Output the [X, Y] coordinate of the center of the cell containing the given text.  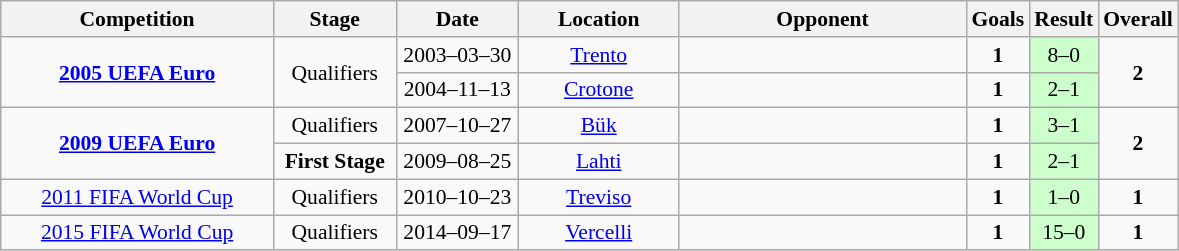
Crotone [599, 90]
Goals [998, 19]
Stage [334, 19]
2011 FIFA World Cup [138, 197]
Lahti [599, 162]
Date [458, 19]
15–0 [1064, 233]
3–1 [1064, 126]
2009–08–25 [458, 162]
Result [1064, 19]
Competition [138, 19]
First Stage [334, 162]
Overall [1138, 19]
Bük [599, 126]
Trento [599, 55]
Vercelli [599, 233]
Opponent [823, 19]
1–0 [1064, 197]
2004–11–13 [458, 90]
Treviso [599, 197]
2005 UEFA Euro [138, 72]
Location [599, 19]
2015 FIFA World Cup [138, 233]
2010–10–23 [458, 197]
2007–10–27 [458, 126]
2009 UEFA Euro [138, 144]
2003–03–30 [458, 55]
8–0 [1064, 55]
2014–09–17 [458, 233]
